Locate the cell with the specified text and output its (X, Y) center coordinate. 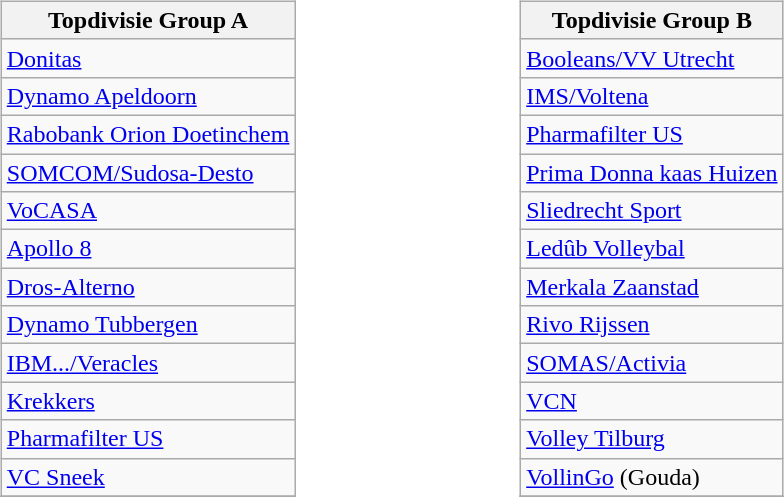
IMS/Voltena (652, 96)
SOMAS/Activia (652, 363)
Merkala Zaanstad (652, 287)
Rabobank Orion Doetinchem (148, 134)
Prima Donna kaas Huizen (652, 173)
Topdivisie Group B (652, 20)
Booleans/VV Utrecht (652, 58)
Dynamo Tubbergen (148, 325)
Sliedrecht Sport (652, 211)
Donitas (148, 58)
Apollo 8 (148, 249)
VollinGo (Gouda) (652, 477)
VoCASA (148, 211)
Topdivisie Group A (148, 20)
Ledûb Volleybal (652, 249)
VCN (652, 401)
IBM.../Veracles (148, 363)
Volley Tilburg (652, 439)
Krekkers (148, 401)
Dynamo Apeldoorn (148, 96)
SOMCOM/Sudosa-Desto (148, 173)
VC Sneek (148, 477)
Rivo Rijssen (652, 325)
Dros-Alterno (148, 287)
